Extract the (X, Y) coordinate from the center of the cell holding the provided text.  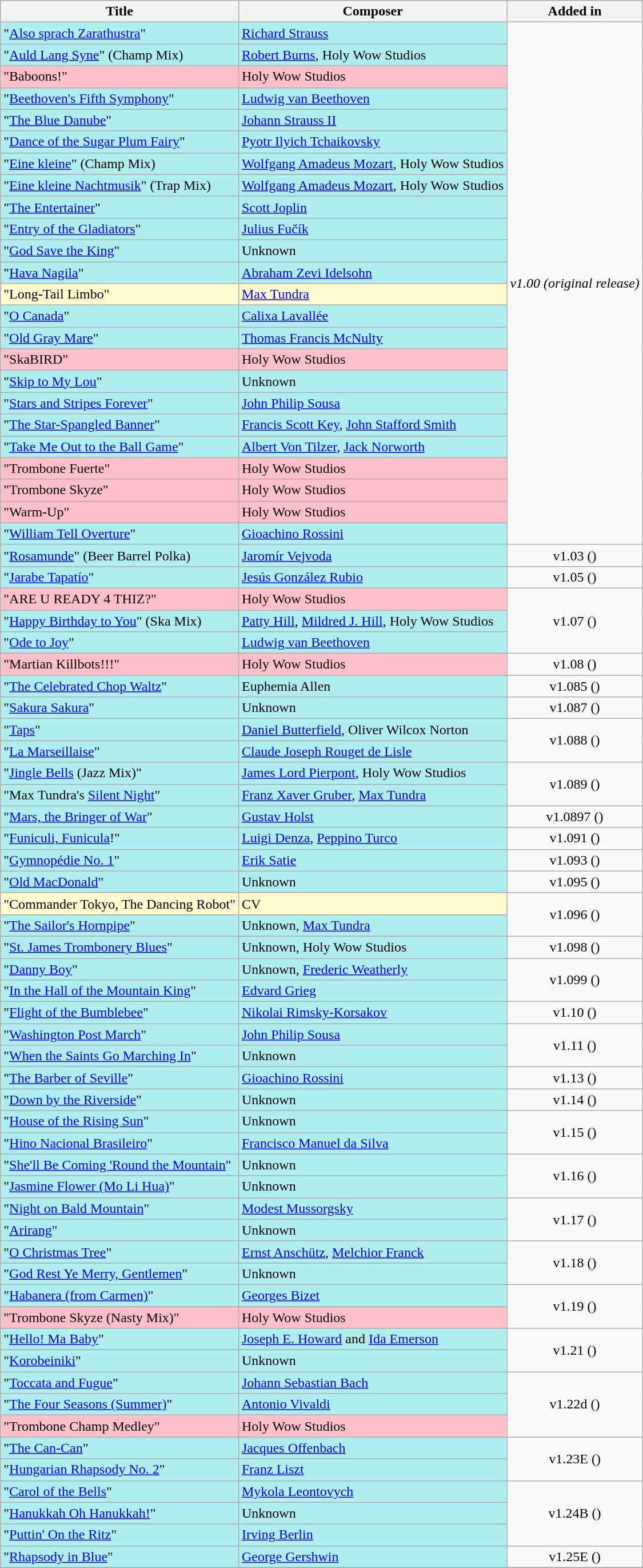
Jaromír Vejvoda (373, 555)
v1.087 () (575, 708)
Claude Joseph Rouget de Lisle (373, 751)
v1.17 () (575, 1219)
v1.095 () (575, 882)
James Lord Pierpont, Holy Wow Studios (373, 773)
Franz Liszt (373, 1470)
"Trombone Skyze" (120, 490)
"Danny Boy" (120, 969)
"La Marseillaise" (120, 751)
Abraham Zevi Idelsohn (373, 273)
v1.22d () (575, 1404)
Erik Satie (373, 860)
Scott Joplin (373, 207)
"Stars and Stripes Forever" (120, 403)
"Puttin' On the Ritz" (120, 1535)
v1.18 () (575, 1263)
Albert Von Tilzer, Jack Norworth (373, 447)
"Rhapsody in Blue" (120, 1557)
v1.23E () (575, 1459)
v1.19 () (575, 1306)
"Funiculi, Funicula!" (120, 838)
Mykola Leontovych (373, 1491)
"St. James Trombonery Blues" (120, 947)
v1.00 (original release) (575, 284)
v1.0897 () (575, 817)
"Hungarian Rhapsody No. 2" (120, 1470)
"The Can-Can" (120, 1448)
Joseph E. Howard and Ida Emerson (373, 1339)
"Old Gray Mare" (120, 338)
"Jasmine Flower (Mo Li Hua)" (120, 1187)
Julius Fučík (373, 229)
Unknown, Max Tundra (373, 925)
"Hava Nagila" (120, 273)
"In the Hall of the Mountain King" (120, 991)
Irving Berlin (373, 1535)
Francis Scott Key, John Stafford Smith (373, 425)
Added in (575, 11)
"Jingle Bells (Jazz Mix)" (120, 773)
"Max Tundra's Silent Night" (120, 795)
v1.16 () (575, 1176)
Modest Mussorgsky (373, 1208)
Daniel Butterfield, Oliver Wilcox Norton (373, 730)
Johann Sebastian Bach (373, 1383)
Franz Xaver Gruber, Max Tundra (373, 795)
Patty Hill, Mildred J. Hill, Holy Wow Studios (373, 620)
"Rosamunde" (Beer Barrel Polka) (120, 555)
"God Save the King" (120, 250)
Georges Bizet (373, 1295)
George Gershwin (373, 1557)
"Eine kleine Nachtmusik" (Trap Mix) (120, 185)
v1.096 () (575, 914)
"Happy Birthday to You" (Ska Mix) (120, 620)
Jesús González Rubio (373, 577)
"Eine kleine" (Champ Mix) (120, 164)
"When the Saints Go Marching In" (120, 1056)
Richard Strauss (373, 33)
"Hanukkah Oh Hanukkah!" (120, 1513)
"The Blue Danube" (120, 120)
"The Four Seasons (Summer)" (120, 1404)
"Gymnopédie No. 1" (120, 860)
v1.14 () (575, 1100)
"Hello! Ma Baby" (120, 1339)
"Martian Killbots!!!" (120, 664)
"Warm-Up" (120, 512)
"Down by the Riverside" (120, 1100)
v1.21 () (575, 1350)
"Toccata and Fugue" (120, 1383)
Max Tundra (373, 295)
"SkaBIRD" (120, 360)
v1.24B () (575, 1513)
v1.10 () (575, 1013)
v1.089 () (575, 784)
"The Barber of Seville" (120, 1078)
"Ode to Joy" (120, 643)
"She'll Be Coming 'Round the Mountain" (120, 1165)
v1.088 () (575, 741)
v1.07 () (575, 620)
"ARE U READY 4 THIZ?" (120, 599)
"Arirang" (120, 1230)
Unknown, Frederic Weatherly (373, 969)
"Old MacDonald" (120, 882)
v1.13 () (575, 1078)
"House of the Rising Sun" (120, 1121)
v1.15 () (575, 1132)
"God Rest Ye Merry, Gentlemen" (120, 1273)
Composer (373, 11)
"The Entertainer" (120, 207)
v1.25E () (575, 1557)
"Trombone Skyze (Nasty Mix)" (120, 1317)
Calixa Lavallée (373, 316)
v1.091 () (575, 838)
v1.093 () (575, 860)
v1.099 () (575, 980)
Euphemia Allen (373, 686)
v1.05 () (575, 577)
"Flight of the Bumblebee" (120, 1013)
"Night on Bald Mountain" (120, 1208)
"Entry of the Gladiators" (120, 229)
Luigi Denza, Peppino Turco (373, 838)
"O Christmas Tree" (120, 1252)
"Beethoven's Fifth Symphony" (120, 98)
v1.085 () (575, 686)
Edvard Grieg (373, 991)
"Long-Tail Limbo" (120, 295)
"Sakura Sakura" (120, 708)
"Taps" (120, 730)
"Washington Post March" (120, 1034)
v1.11 () (575, 1045)
Gustav Holst (373, 817)
"Take Me Out to the Ball Game" (120, 447)
v1.098 () (575, 947)
"The Star-Spangled Banner" (120, 425)
v1.03 () (575, 555)
Pyotr Ilyich Tchaikovsky (373, 142)
Johann Strauss II (373, 120)
"Mars, the Bringer of War" (120, 817)
"William Tell Overture" (120, 534)
Robert Burns, Holy Wow Studios (373, 55)
Antonio Vivaldi (373, 1404)
"Auld Lang Syne" (Champ Mix) (120, 55)
CV (373, 904)
"Trombone Fuerte" (120, 468)
"Dance of the Sugar Plum Fairy" (120, 142)
"Trombone Champ Medley" (120, 1426)
"Korobeiniki" (120, 1361)
"The Sailor's Hornpipe" (120, 925)
"Jarabe Tapatío" (120, 577)
"Skip to My Lou" (120, 381)
Ernst Anschütz, Melchior Franck (373, 1252)
Thomas Francis McNulty (373, 338)
Jacques Offenbach (373, 1448)
Unknown, Holy Wow Studios (373, 947)
Title (120, 11)
v1.08 () (575, 664)
"Commander Tokyo, The Dancing Robot" (120, 904)
"The Celebrated Chop Waltz" (120, 686)
"Also sprach Zarathustra" (120, 33)
Nikolai Rimsky-Korsakov (373, 1013)
"Hino Nacional Brasileiro" (120, 1143)
"O Canada" (120, 316)
"Baboons!" (120, 77)
"Carol of the Bells" (120, 1491)
"Habanera (from Carmen)" (120, 1295)
Francisco Manuel da Silva (373, 1143)
